Output the [x, y] coordinate of the center of the cell containing the given text.  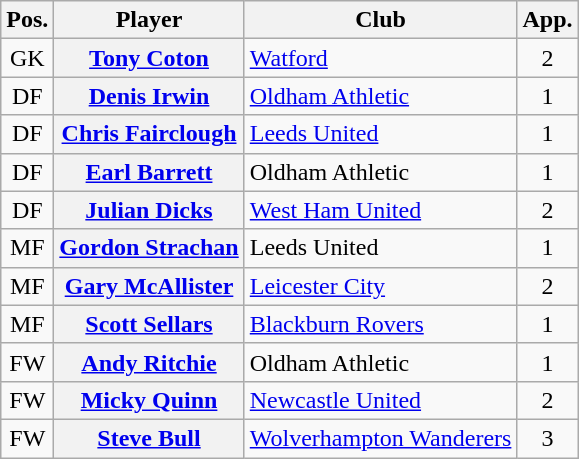
Wolverhampton Wanderers [380, 438]
Watford [380, 58]
3 [548, 438]
Player [149, 20]
Micky Quinn [149, 400]
App. [548, 20]
Denis Irwin [149, 96]
Gordon Strachan [149, 248]
Earl Barrett [149, 172]
GK [28, 58]
Julian Dicks [149, 210]
Blackburn Rovers [380, 324]
Scott Sellars [149, 324]
Pos. [28, 20]
Gary McAllister [149, 286]
Chris Fairclough [149, 134]
Club [380, 20]
Andy Ritchie [149, 362]
Newcastle United [380, 400]
Leicester City [380, 286]
Steve Bull [149, 438]
Tony Coton [149, 58]
West Ham United [380, 210]
